Locate the cell with the specified text and output its (x, y) center coordinate. 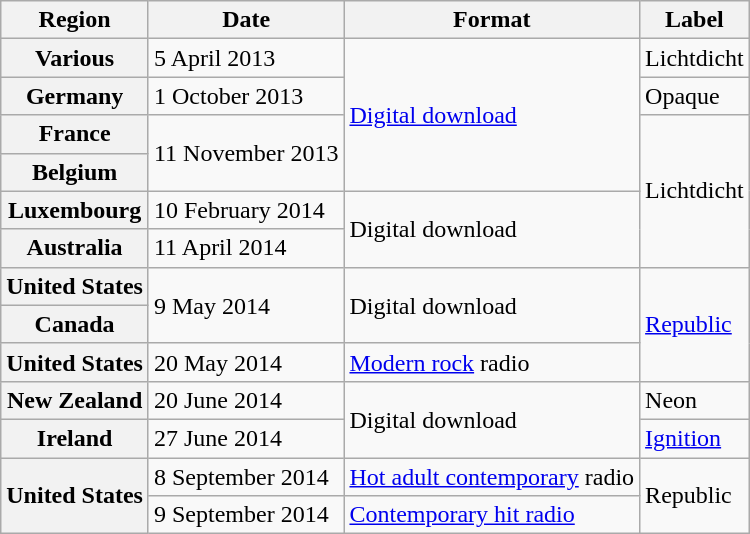
Ignition (695, 438)
Canada (75, 324)
Modern rock radio (492, 362)
8 September 2014 (246, 477)
27 June 2014 (246, 438)
9 September 2014 (246, 515)
1 October 2013 (246, 96)
Date (246, 20)
Format (492, 20)
9 May 2014 (246, 305)
20 May 2014 (246, 362)
Ireland (75, 438)
5 April 2013 (246, 58)
New Zealand (75, 400)
Region (75, 20)
Germany (75, 96)
20 June 2014 (246, 400)
11 November 2013 (246, 153)
Luxembourg (75, 210)
Label (695, 20)
France (75, 134)
11 April 2014 (246, 248)
Hot adult contemporary radio (492, 477)
Australia (75, 248)
10 February 2014 (246, 210)
Opaque (695, 96)
Belgium (75, 172)
Contemporary hit radio (492, 515)
Various (75, 58)
Neon (695, 400)
